Extract the (X, Y) coordinate from the center of the cell holding the provided text.  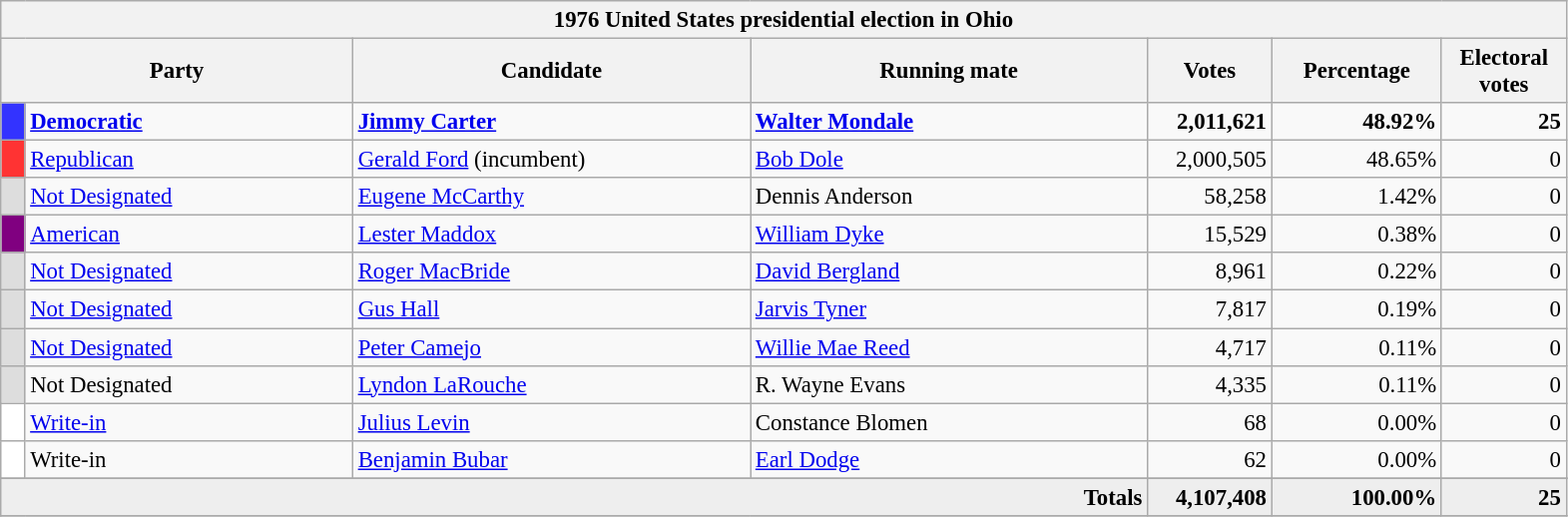
4,107,408 (1210, 497)
Party (178, 72)
58,258 (1210, 197)
8,961 (1210, 272)
Bob Dole (949, 160)
Republican (189, 160)
Lyndon LaRouche (551, 384)
2,000,505 (1210, 160)
68 (1210, 422)
Lester Maddox (551, 235)
Peter Camejo (551, 347)
Roger MacBride (551, 272)
Candidate (551, 72)
R. Wayne Evans (949, 384)
7,817 (1210, 309)
Gerald Ford (incumbent) (551, 160)
1976 United States presidential election in Ohio (784, 20)
Running mate (949, 72)
William Dyke (949, 235)
2,011,621 (1210, 122)
0.38% (1356, 235)
Benjamin Bubar (551, 459)
Votes (1210, 72)
Julius Levin (551, 422)
Dennis Anderson (949, 197)
0.22% (1356, 272)
Jimmy Carter (551, 122)
Gus Hall (551, 309)
100.00% (1356, 497)
Walter Mondale (949, 122)
Willie Mae Reed (949, 347)
4,717 (1210, 347)
Electoral votes (1503, 72)
Constance Blomen (949, 422)
62 (1210, 459)
Eugene McCarthy (551, 197)
15,529 (1210, 235)
4,335 (1210, 384)
0.19% (1356, 309)
Percentage (1356, 72)
Jarvis Tyner (949, 309)
American (189, 235)
48.92% (1356, 122)
Democratic (189, 122)
David Bergland (949, 272)
Earl Dodge (949, 459)
1.42% (1356, 197)
48.65% (1356, 160)
Totals (575, 497)
